Capture the cell that displays the provided text and extract its [X, Y] central coordinate. 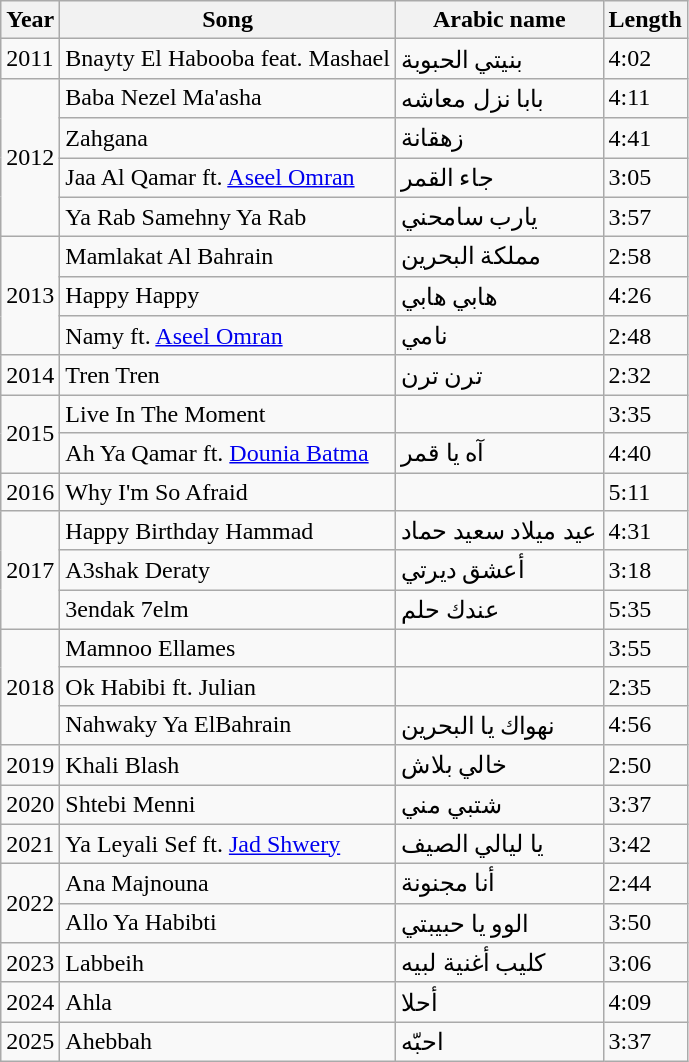
3:35 [645, 414]
2015 [30, 434]
2023 [30, 963]
Mamlakat Al Bahrain [228, 257]
Ok Habibi ft. Julian [228, 686]
3:42 [645, 844]
4:02 [645, 59]
نامي [499, 336]
ترن ترن [499, 375]
زهقانة [499, 138]
3:57 [645, 217]
Happy Birthday Hammad [228, 531]
Arabic name [499, 20]
5:11 [645, 491]
2022 [30, 904]
Khali Blash [228, 765]
مملكة البحرين [499, 257]
Allo Ya Habibti [228, 923]
3:55 [645, 648]
Ya Leyali Sef ft. Jad Shwery [228, 844]
4:40 [645, 453]
4:41 [645, 138]
5:35 [645, 610]
2021 [30, 844]
2:35 [645, 686]
Year [30, 20]
Bnayty El Habooba feat. Mashael [228, 59]
أحلا [499, 1002]
2018 [30, 687]
2025 [30, 1042]
Namy ft. Aseel Omran [228, 336]
2019 [30, 765]
2020 [30, 804]
عيد ميلاد سعيد حماد [499, 531]
2012 [30, 157]
Ahebbah [228, 1042]
3:05 [645, 178]
2:50 [645, 765]
2:48 [645, 336]
Song [228, 20]
شتبي مني [499, 804]
2016 [30, 491]
أنا مجنونة [499, 884]
جاء القمر [499, 178]
Why I'm So Afraid [228, 491]
Ahla [228, 1002]
آه يا قمر [499, 453]
يارب سامحني [499, 217]
يا ليالي الصيف [499, 844]
الوو يا حبيبتي [499, 923]
A3shak Deraty [228, 570]
4:31 [645, 531]
Baba Nezel Ma'asha [228, 98]
كليب أغنية لبيه [499, 963]
احبّه [499, 1042]
2014 [30, 375]
عندك حلم [499, 610]
بنيتي الحبوبة [499, 59]
4:09 [645, 1002]
2011 [30, 59]
3:18 [645, 570]
نهواك يا البحرين [499, 725]
Ah Ya Qamar ft. Dounia Batma [228, 453]
4:56 [645, 725]
4:26 [645, 296]
Shtebi Menni [228, 804]
Length [645, 20]
Happy Happy [228, 296]
2013 [30, 296]
Mamnoo Ellames [228, 648]
Tren Tren [228, 375]
بابا نزل معاشه [499, 98]
2:32 [645, 375]
3:50 [645, 923]
أعشق ديرتي [499, 570]
2017 [30, 570]
هابي هابي [499, 296]
خالي بلاش [499, 765]
3endak 7elm [228, 610]
2:44 [645, 884]
Ya Rab Samehny Ya Rab [228, 217]
Ana Majnouna [228, 884]
Zahgana [228, 138]
Live In The Moment [228, 414]
Nahwaky Ya ElBahrain [228, 725]
3:06 [645, 963]
4:11 [645, 98]
2024 [30, 1002]
Labbeih [228, 963]
Jaa Al Qamar ft. Aseel Omran [228, 178]
2:58 [645, 257]
